Return (X, Y) of the center of cell containing provided text 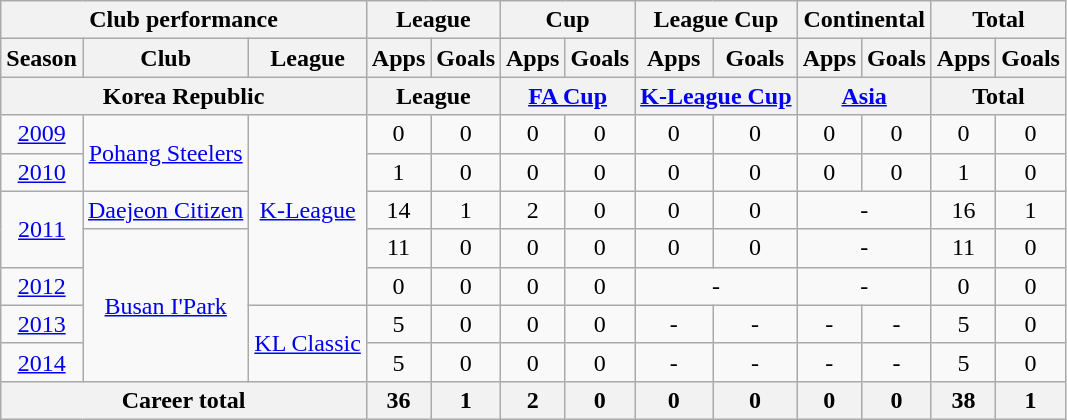
Asia (864, 96)
Club performance (184, 20)
2011 (42, 229)
2014 (42, 362)
2010 (42, 172)
38 (963, 400)
16 (963, 210)
League Cup (716, 20)
Busan I'Park (165, 305)
K-League Cup (716, 96)
K-League (308, 210)
Cup (568, 20)
2009 (42, 134)
FA Cup (568, 96)
14 (398, 210)
KL Classic (308, 343)
2012 (42, 286)
Pohang Steelers (165, 153)
Career total (184, 400)
Korea Republic (184, 96)
Season (42, 58)
Club (165, 58)
2013 (42, 324)
36 (398, 400)
Continental (864, 20)
Daejeon Citizen (165, 210)
